For the text-containing cell, return its midpoint in (x, y) coordinate format. 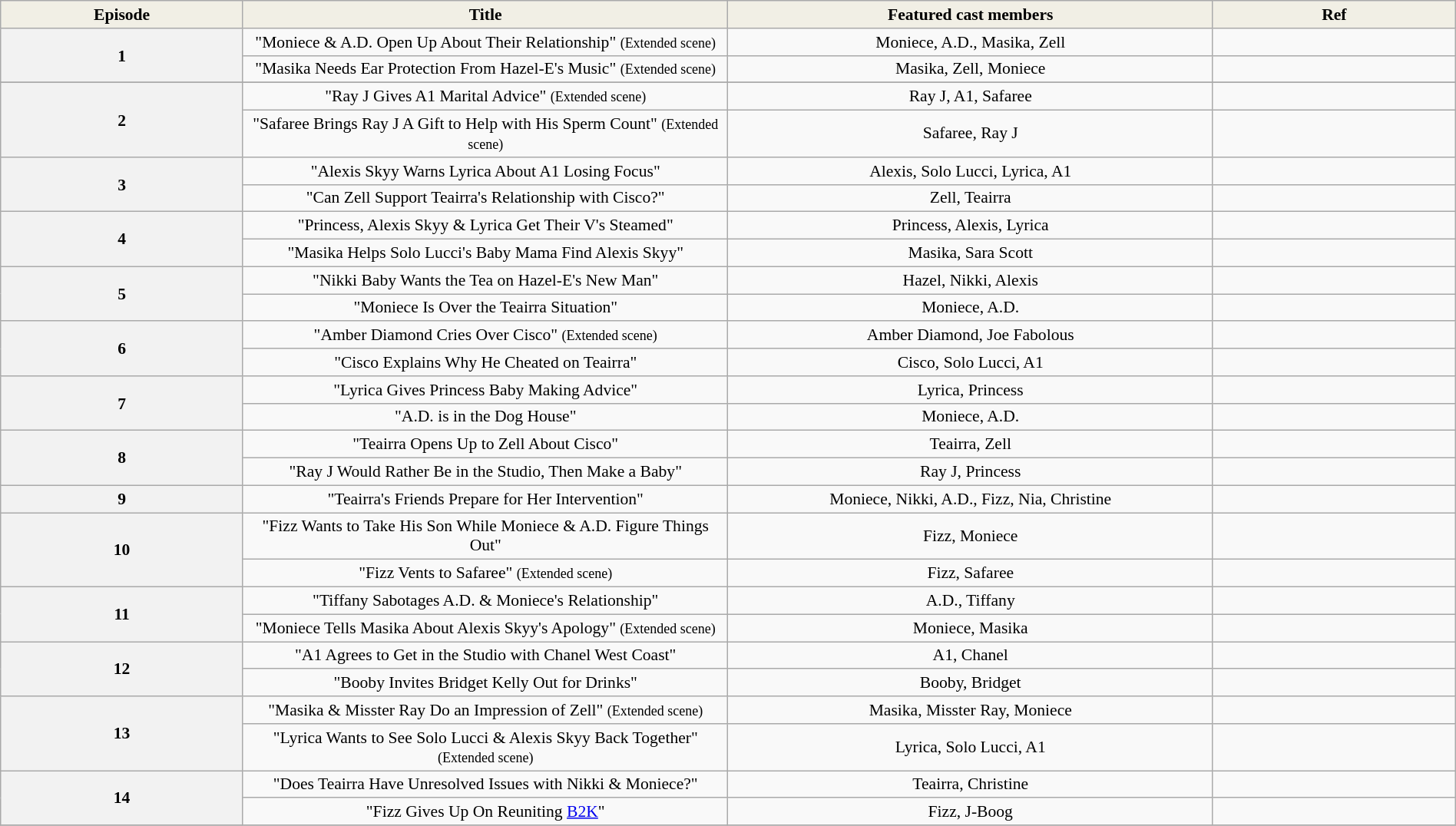
Fizz, J-Boog (971, 812)
"Masika & Misster Ray Do an Impression of Zell" (Extended scene) (485, 710)
Fizz, Moniece (971, 536)
"Tiffany Sabotages A.D. & Moniece's Relationship" (485, 601)
"Moniece Is Over the Teairra Situation" (485, 308)
3 (122, 184)
"Fizz Wants to Take His Son While Moniece & A.D. Figure Things Out" (485, 536)
Ray J, A1, Safaree (971, 97)
"Moniece & A.D. Open Up About Their Relationship" (Extended scene) (485, 42)
"Fizz Gives Up On Reuniting B2K" (485, 812)
"Moniece Tells Masika About Alexis Skyy's Apology" (Extended scene) (485, 628)
Ray J, Princess (971, 472)
"A.D. is in the Dog House" (485, 417)
Featured cast members (971, 15)
Fizz, Safaree (971, 573)
Episode (122, 15)
"Ray J Gives A1 Marital Advice" (Extended scene) (485, 97)
Moniece, Nikki, A.D., Fizz, Nia, Christine (971, 499)
1 (122, 55)
Amber Diamond, Joe Fabolous (971, 335)
Teairra, Christine (971, 785)
Ref (1334, 15)
"Cisco Explains Why He Cheated on Teairra" (485, 362)
"Safaree Brings Ray J A Gift to Help with His Sperm Count" (Extended scene) (485, 134)
A.D., Tiffany (971, 601)
14 (122, 798)
"Amber Diamond Cries Over Cisco" (Extended scene) (485, 335)
6 (122, 349)
"Nikki Baby Wants the Tea on Hazel-E's New Man" (485, 280)
"Can Zell Support Teairra's Relationship with Cisco?" (485, 198)
13 (122, 734)
Hazel, Nikki, Alexis (971, 280)
Safaree, Ray J (971, 134)
Lyrica, Princess (971, 390)
Moniece, Masika (971, 628)
Alexis, Solo Lucci, Lyrica, A1 (971, 171)
Moniece, A.D., Masika, Zell (971, 42)
Title (485, 15)
"Teairra's Friends Prepare for Her Intervention" (485, 499)
12 (122, 669)
"Booby Invites Bridget Kelly Out for Drinks" (485, 683)
7 (122, 404)
8 (122, 458)
"A1 Agrees to Get in the Studio with Chanel West Coast" (485, 656)
Teairra, Zell (971, 444)
Princess, Alexis, Lyrica (971, 226)
"Ray J Would Rather Be in the Studio, Then Make a Baby" (485, 472)
"Does Teairra Have Unresolved Issues with Nikki & Moniece?" (485, 785)
Masika, Sara Scott (971, 253)
"Lyrica Wants to See Solo Lucci & Alexis Skyy Back Together" (Extended scene) (485, 748)
2 (122, 120)
10 (122, 550)
11 (122, 614)
4 (122, 240)
"Lyrica Gives Princess Baby Making Advice" (485, 390)
Zell, Teairra (971, 198)
A1, Chanel (971, 656)
Lyrica, Solo Lucci, A1 (971, 748)
9 (122, 499)
Masika, Misster Ray, Moniece (971, 710)
"Fizz Vents to Safaree" (Extended scene) (485, 573)
5 (122, 293)
"Masika Needs Ear Protection From Hazel-E's Music" (Extended scene) (485, 69)
Masika, Zell, Moniece (971, 69)
"Princess, Alexis Skyy & Lyrica Get Their V's Steamed" (485, 226)
Booby, Bridget (971, 683)
Cisco, Solo Lucci, A1 (971, 362)
"Masika Helps Solo Lucci's Baby Mama Find Alexis Skyy" (485, 253)
"Alexis Skyy Warns Lyrica About A1 Losing Focus" (485, 171)
"Teairra Opens Up to Zell About Cisco" (485, 444)
